Extract the [x, y] coordinate from the center of the cell holding the provided text.  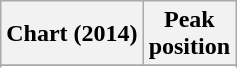
Chart (2014) [72, 34]
Peakposition [189, 34]
